Pinpoint the cell where the given text exists, returning its [x, y] midpoint coordinate. 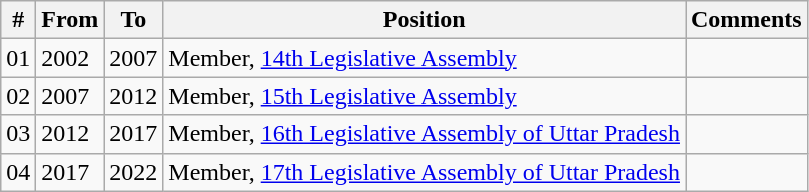
To [134, 20]
2002 [70, 58]
Member, 15th Legislative Assembly [424, 96]
Member, 16th Legislative Assembly of Uttar Pradesh [424, 134]
Member, 17th Legislative Assembly of Uttar Pradesh [424, 172]
03 [18, 134]
From [70, 20]
Position [424, 20]
01 [18, 58]
2022 [134, 172]
# [18, 20]
Comments [747, 20]
Member, 14th Legislative Assembly [424, 58]
02 [18, 96]
04 [18, 172]
